From the cell containing the given text, extract its center point as (x, y) coordinate. 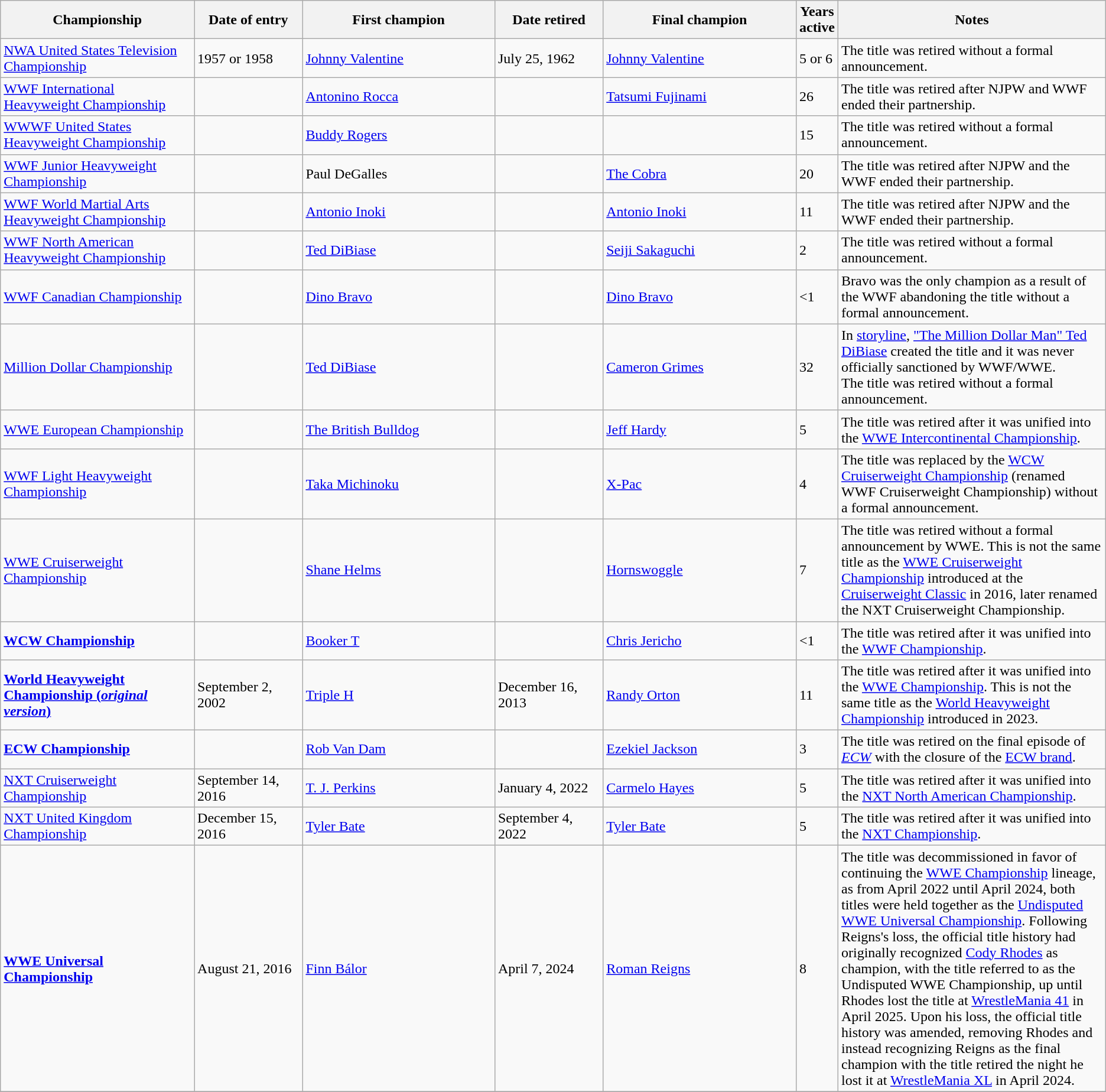
September 14, 2016 (248, 788)
Jeff Hardy (700, 429)
The title was retired on the final episode of ECW with the closure of the ECW brand. (971, 749)
Chris Jericho (700, 641)
Bravo was the only champion as a result of the WWF abandoning the title without a formal announcement. (971, 297)
WWWF United States Heavyweight Championship (97, 135)
4 (817, 483)
April 7, 2024 (548, 968)
X-Pac (700, 483)
Seiji Sakaguchi (700, 251)
The title was retired after it was unified into the NXT North American Championship. (971, 788)
WWE Universal Championship (97, 968)
WWF International Heavyweight Championship (97, 97)
Cameron Grimes (700, 367)
September 4, 2022 (548, 826)
NXT United Kingdom Championship (97, 826)
WWF Junior Heavyweight Championship (97, 174)
Roman Reigns (700, 968)
Taka Michinoku (399, 483)
Randy Orton (700, 695)
Hornswoggle (700, 570)
Triple H (399, 695)
December 15, 2016 (248, 826)
The title was retired after NJPW and WWF ended their partnership. (971, 97)
2 (817, 251)
Carmelo Hayes (700, 788)
WCW Championship (97, 641)
Paul DeGalles (399, 174)
Date retired (548, 20)
The title was replaced by the WCW Cruiserweight Championship (renamed WWF Cruiserweight Championship) without a formal announcement. (971, 483)
Buddy Rogers (399, 135)
7 (817, 570)
NXT Cruiserweight Championship (97, 788)
The Cobra (700, 174)
3 (817, 749)
August 21, 2016 (248, 968)
26 (817, 97)
WWF North American Heavyweight Championship (97, 251)
WWE Cruiserweight Championship (97, 570)
The title was retired after it was unified into the WWF Championship. (971, 641)
WWE European Championship (97, 429)
September 2, 2002 (248, 695)
WWF Canadian Championship (97, 297)
32 (817, 367)
First champion (399, 20)
Antonino Rocca (399, 97)
The title was retired after it was unified into the NXT Championship. (971, 826)
Notes (971, 20)
Ezekiel Jackson (700, 749)
The British Bulldog (399, 429)
Booker T (399, 641)
ECW Championship (97, 749)
Tatsumi Fujinami (700, 97)
15 (817, 135)
Rob Van Dam (399, 749)
World Heavyweight Championship (original version) (97, 695)
T. J. Perkins (399, 788)
December 16, 2013 (548, 695)
July 25, 1962 (548, 58)
January 4, 2022 (548, 788)
WWF World Martial Arts Heavyweight Championship (97, 212)
Shane Helms (399, 570)
Years active (817, 20)
Finn Bálor (399, 968)
Final champion (700, 20)
Championship (97, 20)
NWA United States Television Championship (97, 58)
1957 or 1958 (248, 58)
5 or 6 (817, 58)
8 (817, 968)
WWF Light Heavyweight Championship (97, 483)
Million Dollar Championship (97, 367)
20 (817, 174)
The title was retired after it was unified into the WWE Intercontinental Championship. (971, 429)
Date of entry (248, 20)
